Provide the [x, y] coordinate of the cell's center where the given text is located.  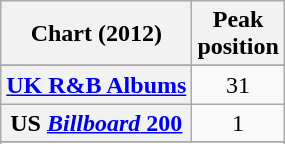
Peakposition [238, 34]
US Billboard 200 [96, 123]
31 [238, 85]
Chart (2012) [96, 34]
1 [238, 123]
UK R&B Albums [96, 85]
